Determine the (X, Y) coordinate at the center of the cell enclosing the given text.  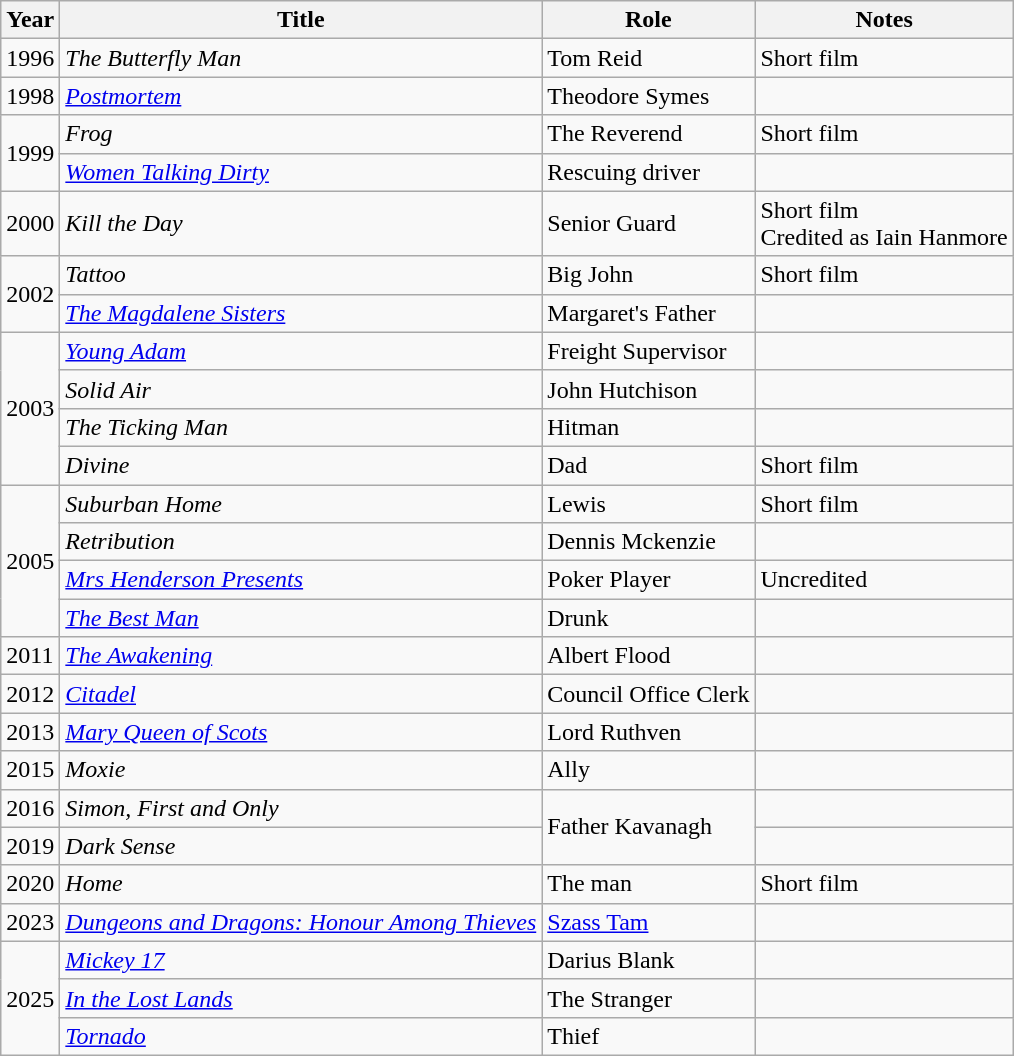
2012 (30, 694)
Home (301, 884)
2003 (30, 408)
Simon, First and Only (301, 808)
1998 (30, 96)
Kill the Day (301, 224)
Women Talking Dirty (301, 172)
Father Kavanagh (648, 827)
Moxie (301, 770)
Tom Reid (648, 58)
Frog (301, 134)
Dennis Mckenzie (648, 542)
2019 (30, 846)
2015 (30, 770)
2016 (30, 808)
The Awakening (301, 656)
Postmortem (301, 96)
Albert Flood (648, 656)
2020 (30, 884)
Theodore Symes (648, 96)
Tornado (301, 1036)
Short filmCredited as Iain Hanmore (884, 224)
Hitman (648, 427)
Lewis (648, 503)
Notes (884, 20)
Mickey 17 (301, 960)
2013 (30, 732)
Dark Sense (301, 846)
1996 (30, 58)
Divine (301, 465)
The Reverend (648, 134)
Drunk (648, 618)
Mrs Henderson Presents (301, 580)
The Butterfly Man (301, 58)
Big John (648, 275)
2025 (30, 998)
Margaret's Father (648, 313)
2002 (30, 294)
Title (301, 20)
1999 (30, 153)
John Hutchison (648, 389)
Mary Queen of Scots (301, 732)
Role (648, 20)
Year (30, 20)
Dungeons and Dragons: Honour Among Thieves (301, 922)
Darius Blank (648, 960)
Young Adam (301, 351)
The man (648, 884)
Rescuing driver (648, 172)
Poker Player (648, 580)
2011 (30, 656)
2000 (30, 224)
2005 (30, 560)
Suburban Home (301, 503)
Lord Ruthven (648, 732)
Szass Tam (648, 922)
Freight Supervisor (648, 351)
Senior Guard (648, 224)
Council Office Clerk (648, 694)
The Magdalene Sisters (301, 313)
Thief (648, 1036)
Solid Air (301, 389)
2023 (30, 922)
Tattoo (301, 275)
The Best Man (301, 618)
Retribution (301, 542)
Ally (648, 770)
Uncredited (884, 580)
The Ticking Man (301, 427)
Citadel (301, 694)
In the Lost Lands (301, 998)
Dad (648, 465)
The Stranger (648, 998)
